Determine the [X, Y] coordinate at the center of the cell enclosing the given text.  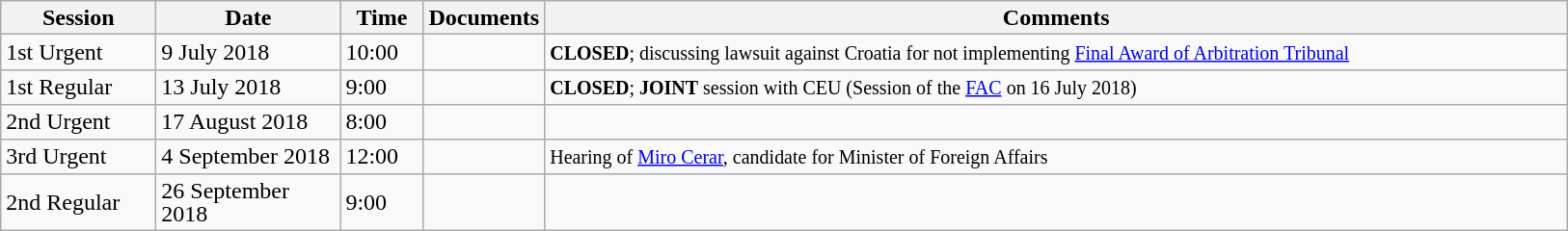
Session [79, 17]
Time [382, 17]
12:00 [382, 156]
Comments [1057, 17]
Documents [484, 17]
3rd Urgent [79, 156]
2nd Urgent [79, 121]
26 September 2018 [249, 202]
2nd Regular [79, 202]
CLOSED; JOINT session with CEU (Session of the FAC on 16 July 2018) [1057, 87]
1st Regular [79, 87]
13 July 2018 [249, 87]
Date [249, 17]
1st Urgent [79, 52]
Hearing of Miro Cerar, candidate for Minister of Foreign Affairs [1057, 156]
9 July 2018 [249, 52]
8:00 [382, 121]
4 September 2018 [249, 156]
17 August 2018 [249, 121]
CLOSED; discussing lawsuit against Croatia for not implementing Final Award of Arbitration Tribunal [1057, 52]
10:00 [382, 52]
